Extract the [x, y] coordinate from the center of the cell holding the provided text.  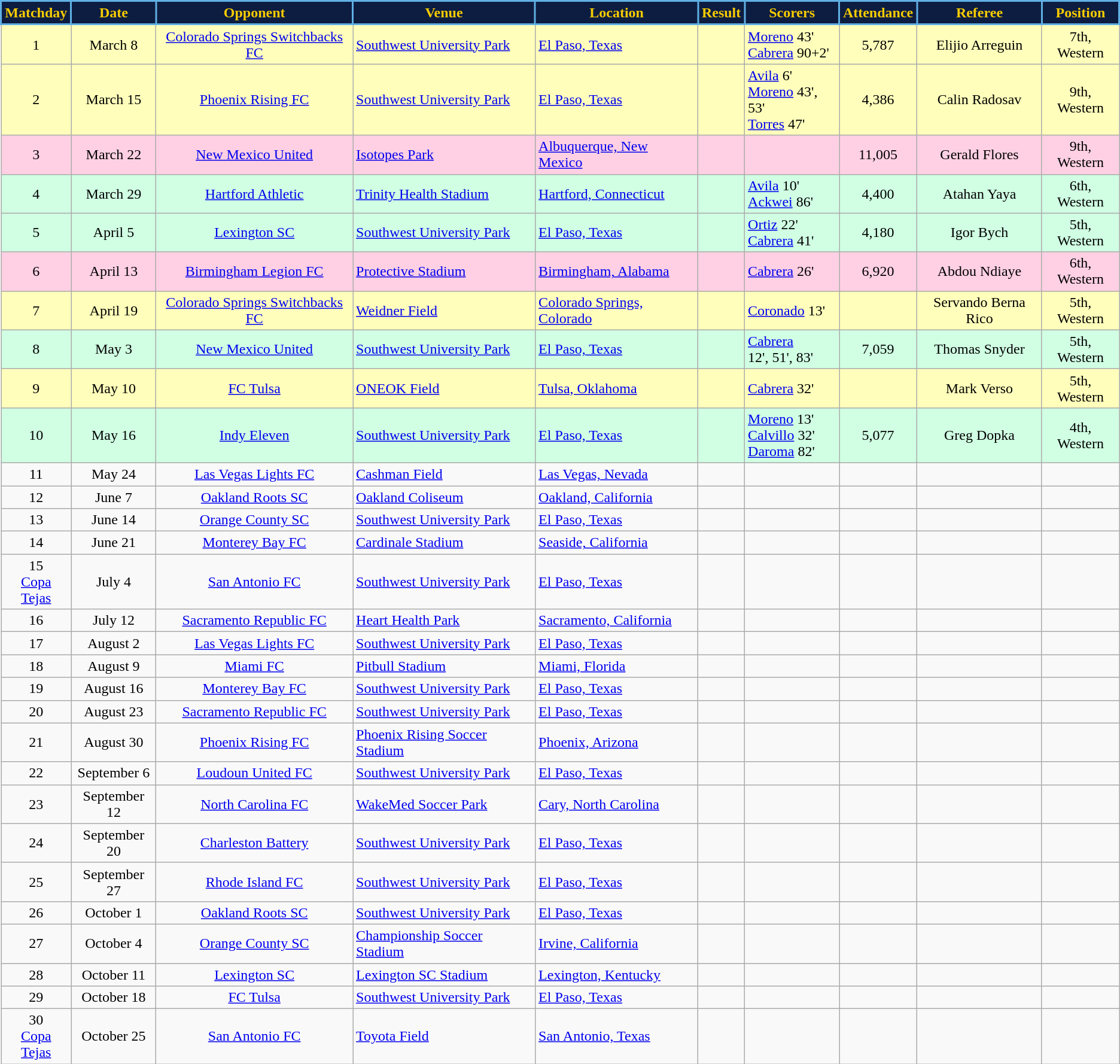
11,005 [878, 154]
July 4 [114, 582]
Venue [444, 13]
14 [36, 543]
22 [36, 773]
Cabrera 26' [792, 272]
Protective Stadium [444, 272]
Tulsa, Oklahoma [617, 388]
Indy Eleven [255, 435]
6 [36, 272]
Greg Dopka [980, 435]
Date [114, 13]
16 [36, 621]
Oakland Coliseum [444, 497]
Gerald Flores [980, 154]
Location [617, 13]
Heart Health Park [444, 621]
San Antonio, Texas [617, 1036]
October 4 [114, 943]
Cary, North Carolina [617, 804]
Cashman Field [444, 474]
Pitbull Stadium [444, 666]
Moreno 13'Calvillo 32'Daroma 82' [792, 435]
ONEOK Field [444, 388]
5,787 [878, 44]
May 16 [114, 435]
June 14 [114, 520]
Thomas Snyder [980, 349]
July 12 [114, 621]
August 16 [114, 689]
26 [36, 913]
October 25 [114, 1036]
12 [36, 497]
Servando Berna Rico [980, 310]
28 [36, 975]
April 19 [114, 310]
Hartford, Connecticut [617, 194]
6,920 [878, 272]
Weidner Field [444, 310]
September 20 [114, 843]
21 [36, 742]
Abdou Ndiaye [980, 272]
Birmingham Legion FC [255, 272]
11 [36, 474]
October 11 [114, 975]
19 [36, 689]
Mark Verso [980, 388]
Coronado 13' [792, 310]
Cardinale Stadium [444, 543]
23 [36, 804]
30Copa Tejas [36, 1036]
4,386 [878, 99]
May 3 [114, 349]
Championship Soccer Stadium [444, 943]
Cabrera12', 51', 83' [792, 349]
7th, Western [1081, 44]
Avila 10'Ackwei 86' [792, 194]
5,077 [878, 435]
Toyota Field [444, 1036]
Phoenix Rising Soccer Stadium [444, 742]
Rhode Island FC [255, 882]
April 5 [114, 232]
Attendance [878, 13]
Ortiz 22'Cabrera 41' [792, 232]
Opponent [255, 13]
4 [36, 194]
September 6 [114, 773]
Calin Radosav [980, 99]
August 2 [114, 643]
June 7 [114, 497]
April 13 [114, 272]
August 9 [114, 666]
24 [36, 843]
Cabrera 32' [792, 388]
4,180 [878, 232]
7,059 [878, 349]
Phoenix, Arizona [617, 742]
August 23 [114, 712]
June 21 [114, 543]
Loudoun United FC [255, 773]
Trinity Health Stadium [444, 194]
4th, Western [1081, 435]
Position [1081, 13]
Albuquerque, New Mexico [617, 154]
August 30 [114, 742]
North Carolina FC [255, 804]
WakeMed Soccer Park [444, 804]
March 22 [114, 154]
Igor Bych [980, 232]
Miami FC [255, 666]
10 [36, 435]
October 1 [114, 913]
Birmingham, Alabama [617, 272]
25 [36, 882]
Result [722, 13]
2 [36, 99]
Lexington, Kentucky [617, 975]
Moreno 43'Cabrera 90+2' [792, 44]
5 [36, 232]
20 [36, 712]
7 [36, 310]
October 18 [114, 998]
29 [36, 998]
Lexington SC Stadium [444, 975]
Isotopes Park [444, 154]
17 [36, 643]
March 29 [114, 194]
May 24 [114, 474]
Scorers [792, 13]
1 [36, 44]
Charleston Battery [255, 843]
Avila 6'Moreno 43', 53'Torres 47' [792, 99]
March 8 [114, 44]
Miami, Florida [617, 666]
Seaside, California [617, 543]
Atahan Yaya [980, 194]
Hartford Athletic [255, 194]
27 [36, 943]
4,400 [878, 194]
Matchday [36, 13]
8 [36, 349]
Oakland, California [617, 497]
Referee [980, 13]
Sacramento, California [617, 621]
September 27 [114, 882]
March 15 [114, 99]
Irvine, California [617, 943]
3 [36, 154]
Elijio Arreguin [980, 44]
September 12 [114, 804]
Colorado Springs, Colorado [617, 310]
Las Vegas, Nevada [617, 474]
May 10 [114, 388]
13 [36, 520]
9 [36, 388]
18 [36, 666]
15Copa Tejas [36, 582]
